Pinpoint the cell where the given text exists, returning its (x, y) midpoint coordinate. 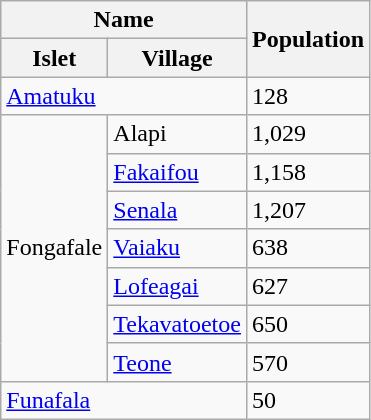
1,158 (308, 172)
Name (124, 20)
128 (308, 96)
50 (308, 400)
650 (308, 324)
Funafala (124, 400)
Lofeagai (178, 286)
570 (308, 362)
Teone (178, 362)
Tekavatoetoe (178, 324)
Fakaifou (178, 172)
1,029 (308, 134)
Population (308, 39)
1,207 (308, 210)
Fongafale (54, 248)
627 (308, 286)
Senala (178, 210)
Village (178, 58)
Vaiaku (178, 248)
638 (308, 248)
Amatuku (124, 96)
Islet (54, 58)
Alapi (178, 134)
